Detect which cell encompasses the target text, then output its (x, y) center coordinate. 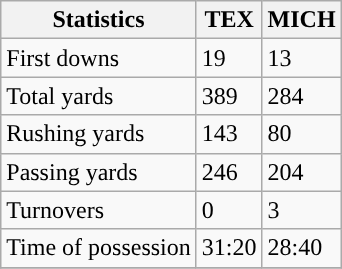
Statistics (99, 20)
389 (229, 96)
3 (302, 210)
Passing yards (99, 172)
MICH (302, 20)
Turnovers (99, 210)
13 (302, 58)
204 (302, 172)
Time of possession (99, 248)
First downs (99, 58)
31:20 (229, 248)
0 (229, 210)
143 (229, 134)
Total yards (99, 96)
28:40 (302, 248)
Rushing yards (99, 134)
284 (302, 96)
TEX (229, 20)
80 (302, 134)
246 (229, 172)
19 (229, 58)
